Output the [x, y] coordinate of the center of the cell containing the given text.  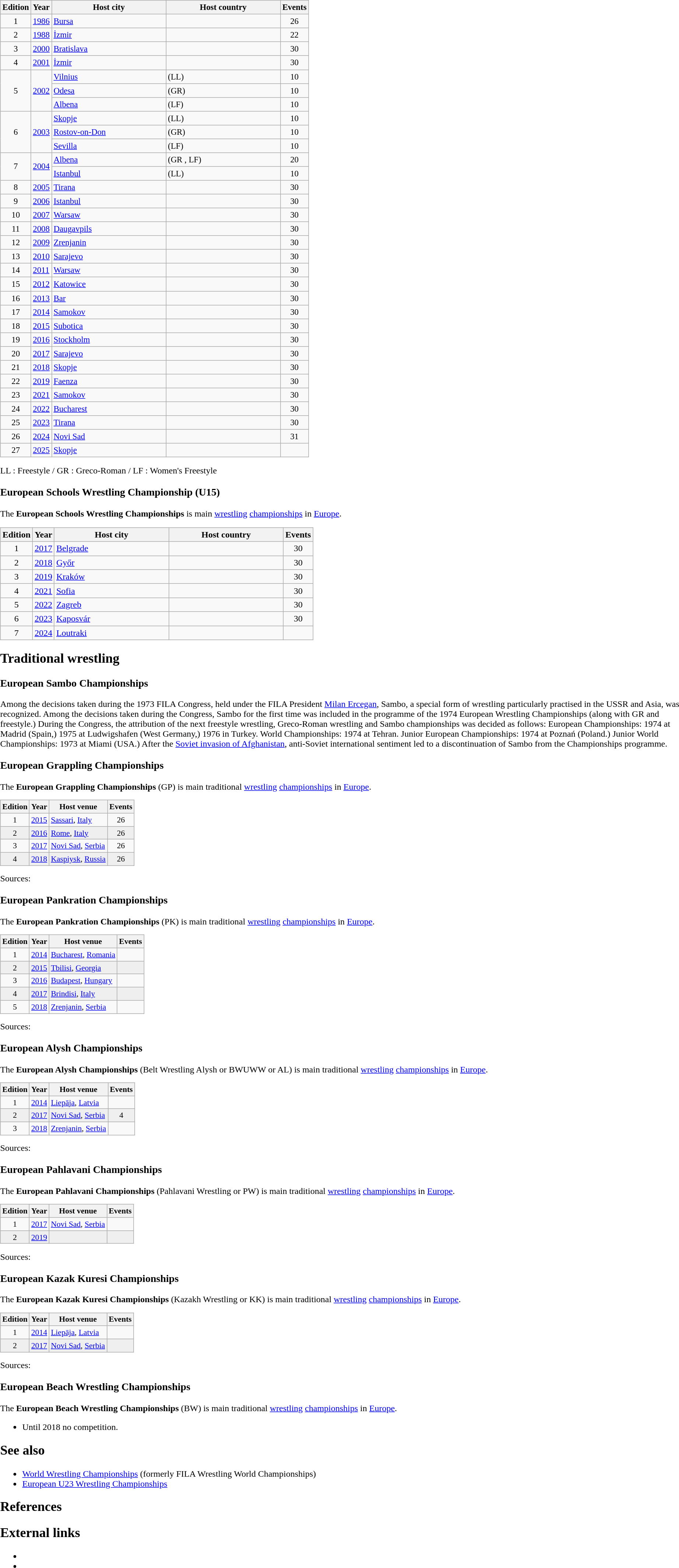
1986 [41, 21]
Budapest, Hungary [83, 981]
(GR , LF) [223, 160]
8 [15, 187]
Rome, Italy [78, 833]
15 [15, 284]
25 [15, 423]
Loutraki [111, 633]
Daugavpils [109, 229]
Brindisi, Italy [83, 994]
Sassari, Italy [78, 820]
2005 [41, 187]
Belgrade [111, 549]
13 [15, 257]
2009 [41, 243]
Subotica [109, 326]
2025 [41, 450]
2012 [41, 284]
17 [15, 312]
27 [15, 450]
Bucharest, Romania [83, 955]
18 [15, 326]
Bucharest [109, 409]
Kaposvár [111, 619]
Bratislava [109, 49]
Kaspiysk, Russia [78, 859]
Zagreb [111, 605]
2002 [41, 91]
21 [15, 367]
Győr [111, 563]
2000 [41, 49]
14 [15, 270]
16 [15, 298]
12 [15, 243]
23 [15, 395]
Sevilla [109, 146]
2004 [41, 166]
2006 [41, 201]
19 [15, 339]
Sofia [111, 591]
24 [15, 409]
Stockholm [109, 339]
Bar [109, 298]
2010 [41, 257]
Bursa [109, 21]
Kraków [111, 577]
2008 [41, 229]
2007 [41, 215]
Vilnius [109, 77]
Odesa [109, 91]
Rostov-on-Don [109, 132]
2011 [41, 270]
Faenza [109, 381]
Novi Sad [109, 436]
1988 [41, 35]
31 [294, 436]
11 [15, 229]
Tbilisi, Georgia [83, 968]
9 [15, 201]
2013 [41, 298]
2001 [41, 63]
2003 [41, 132]
Zrenjanin [109, 243]
Katowice [109, 284]
